Scan for the cell matching the given text and deliver its [x, y] coordinate at center. 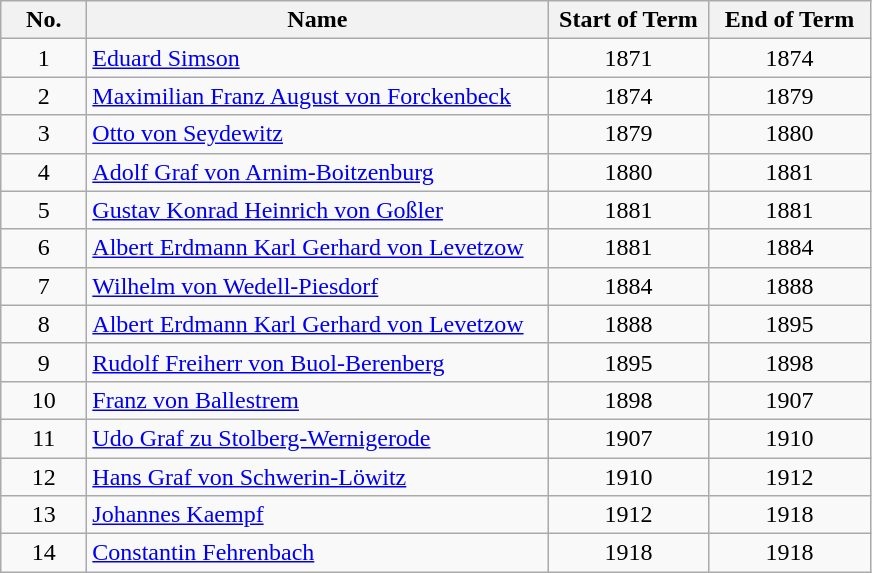
5 [44, 210]
End of Term [790, 20]
11 [44, 438]
Start of Term [628, 20]
3 [44, 134]
Constantin Fehrenbach [318, 553]
6 [44, 248]
13 [44, 515]
Franz von Ballestrem [318, 400]
No. [44, 20]
12 [44, 477]
9 [44, 362]
Otto von Seydewitz [318, 134]
Adolf Graf von Arnim-Boitzenburg [318, 172]
7 [44, 286]
Wilhelm von Wedell-Piesdorf [318, 286]
Maximilian Franz August von Forckenbeck [318, 96]
Eduard Simson [318, 58]
8 [44, 324]
2 [44, 96]
Name [318, 20]
Johannes Kaempf [318, 515]
4 [44, 172]
Hans Graf von Schwerin-Löwitz [318, 477]
Rudolf Freiherr von Buol-Berenberg [318, 362]
1871 [628, 58]
10 [44, 400]
14 [44, 553]
Gustav Konrad Heinrich von Goßler [318, 210]
Udo Graf zu Stolberg-Wernigerode [318, 438]
1 [44, 58]
